Extract the [X, Y] coordinate from the center of the cell holding the provided text.  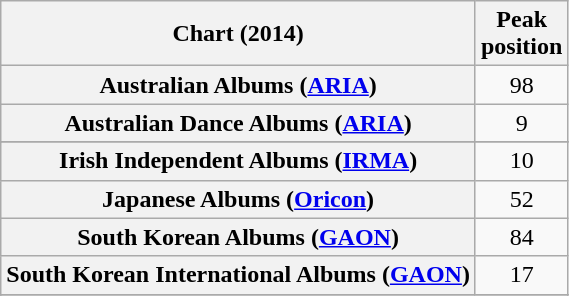
98 [521, 85]
10 [521, 161]
Irish Independent Albums (IRMA) [238, 161]
52 [521, 199]
Australian Dance Albums (ARIA) [238, 123]
South Korean Albums (GAON) [238, 237]
South Korean International Albums (GAON) [238, 275]
Peakposition [521, 34]
84 [521, 237]
Japanese Albums (Oricon) [238, 199]
Chart (2014) [238, 34]
9 [521, 123]
Australian Albums (ARIA) [238, 85]
17 [521, 275]
